Return the [X, Y] coordinate for the center point of the cell that contains the specified text.  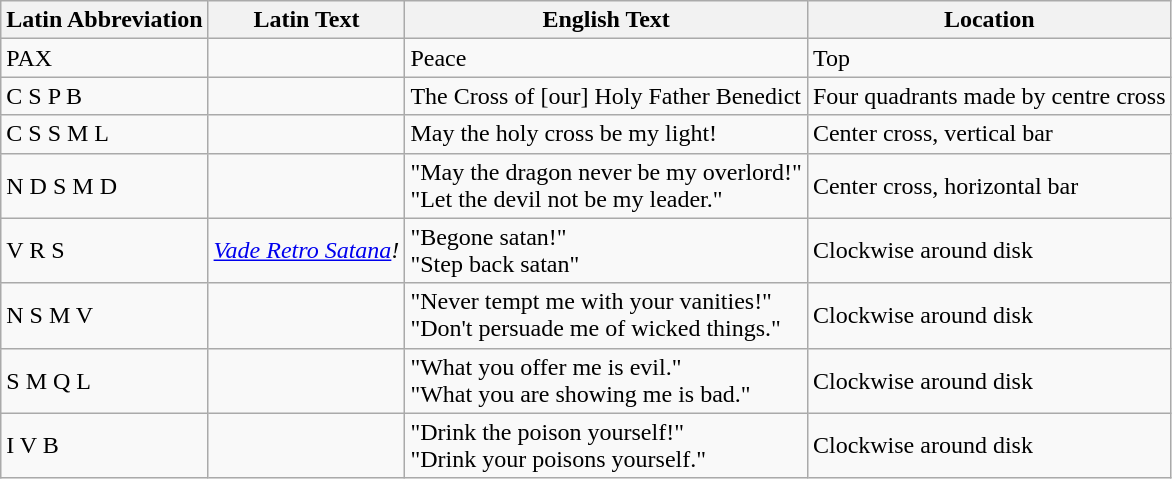
English Text [606, 20]
"May the dragon never be my overlord!""Let the devil not be my leader." [606, 186]
S M Q L [104, 380]
C S P B [104, 96]
I V B [104, 446]
C S S M L [104, 134]
"What you offer me is evil.""What you are showing me is bad." [606, 380]
Four quadrants made by centre cross [989, 96]
N D S M D [104, 186]
Center cross, vertical bar [989, 134]
Location [989, 20]
"Begone satan!""Step back satan" [606, 250]
Peace [606, 58]
Latin Text [306, 20]
Vade Retro Satana! [306, 250]
Latin Abbreviation [104, 20]
N S M V [104, 316]
Center cross, horizontal bar [989, 186]
V R S [104, 250]
The Cross of [our] Holy Father Benedict [606, 96]
"Never tempt me with your vanities!""Don't persuade me of wicked things." [606, 316]
May the holy cross be my light! [606, 134]
"Drink the poison yourself!""Drink your poisons yourself." [606, 446]
Top [989, 58]
PAX [104, 58]
